Scan for the cell matching the given text and deliver its (x, y) coordinate at center. 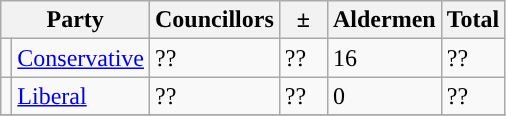
Aldermen (384, 20)
Total (473, 20)
Conservative (81, 58)
Party (76, 20)
16 (384, 58)
± (303, 20)
0 (384, 96)
Liberal (81, 96)
Councillors (215, 20)
